Determine the [X, Y] coordinate at the center of the cell enclosing the given text.  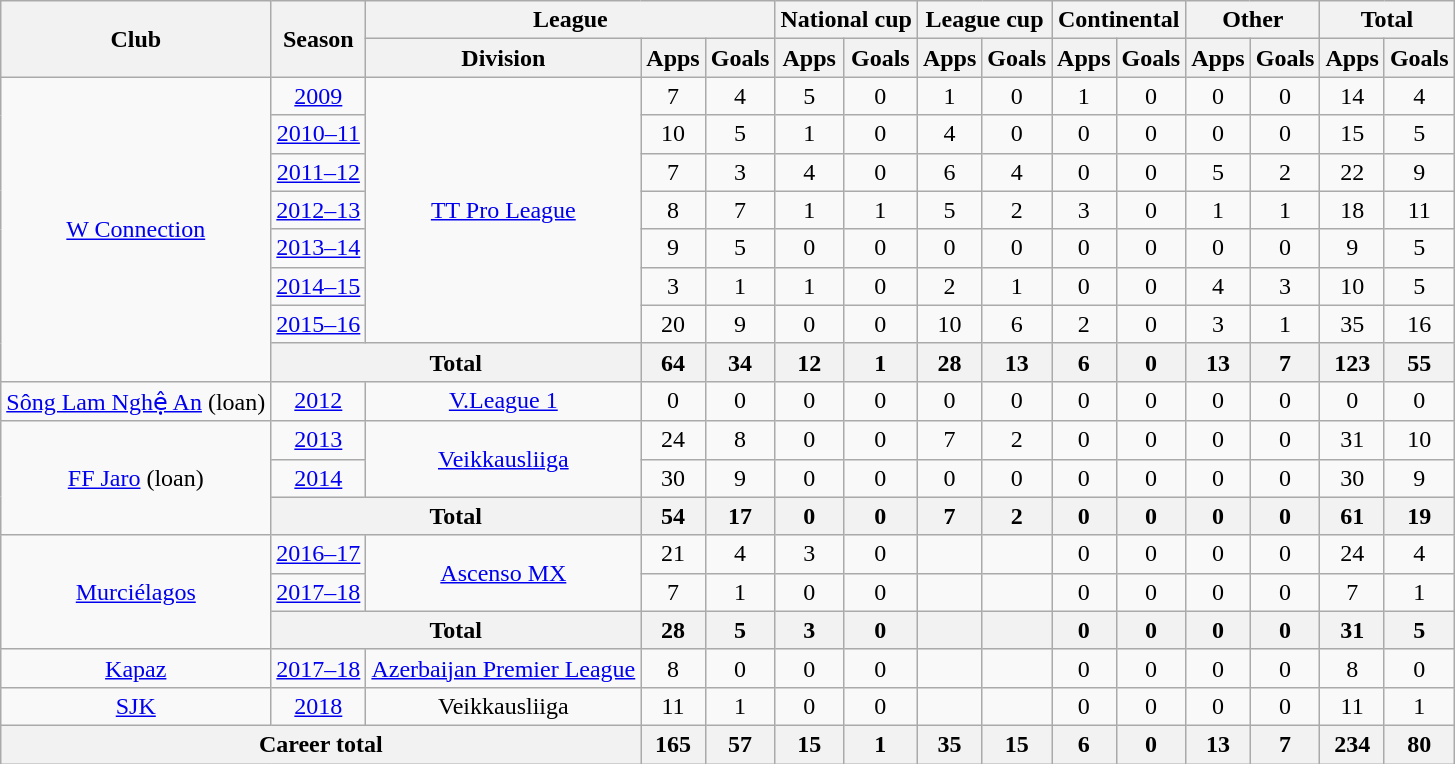
2010–11 [318, 134]
Sông Lam Nghệ An (loan) [136, 401]
57 [740, 744]
National cup [846, 20]
2013 [318, 440]
17 [740, 516]
2014–15 [318, 286]
Club [136, 39]
2015–16 [318, 324]
80 [1419, 744]
2013–14 [318, 248]
123 [1352, 362]
19 [1419, 516]
FF Jaro (loan) [136, 478]
V.League 1 [504, 401]
League cup [984, 20]
20 [673, 324]
Murciélagos [136, 592]
64 [673, 362]
14 [1352, 96]
2012 [318, 401]
Other [1253, 20]
Ascenso MX [504, 573]
21 [673, 554]
55 [1419, 362]
2012–13 [318, 210]
12 [809, 362]
Season [318, 39]
SJK [136, 706]
Career total [321, 744]
16 [1419, 324]
61 [1352, 516]
165 [673, 744]
234 [1352, 744]
Continental [1119, 20]
2009 [318, 96]
2011–12 [318, 172]
2016–17 [318, 554]
Kapaz [136, 668]
54 [673, 516]
22 [1352, 172]
2018 [318, 706]
TT Pro League [504, 210]
2014 [318, 478]
Azerbaijan Premier League [504, 668]
Division [504, 58]
League [570, 20]
34 [740, 362]
W Connection [136, 229]
18 [1352, 210]
